Return the (x, y) coordinate for the center point of the cell that contains the specified text.  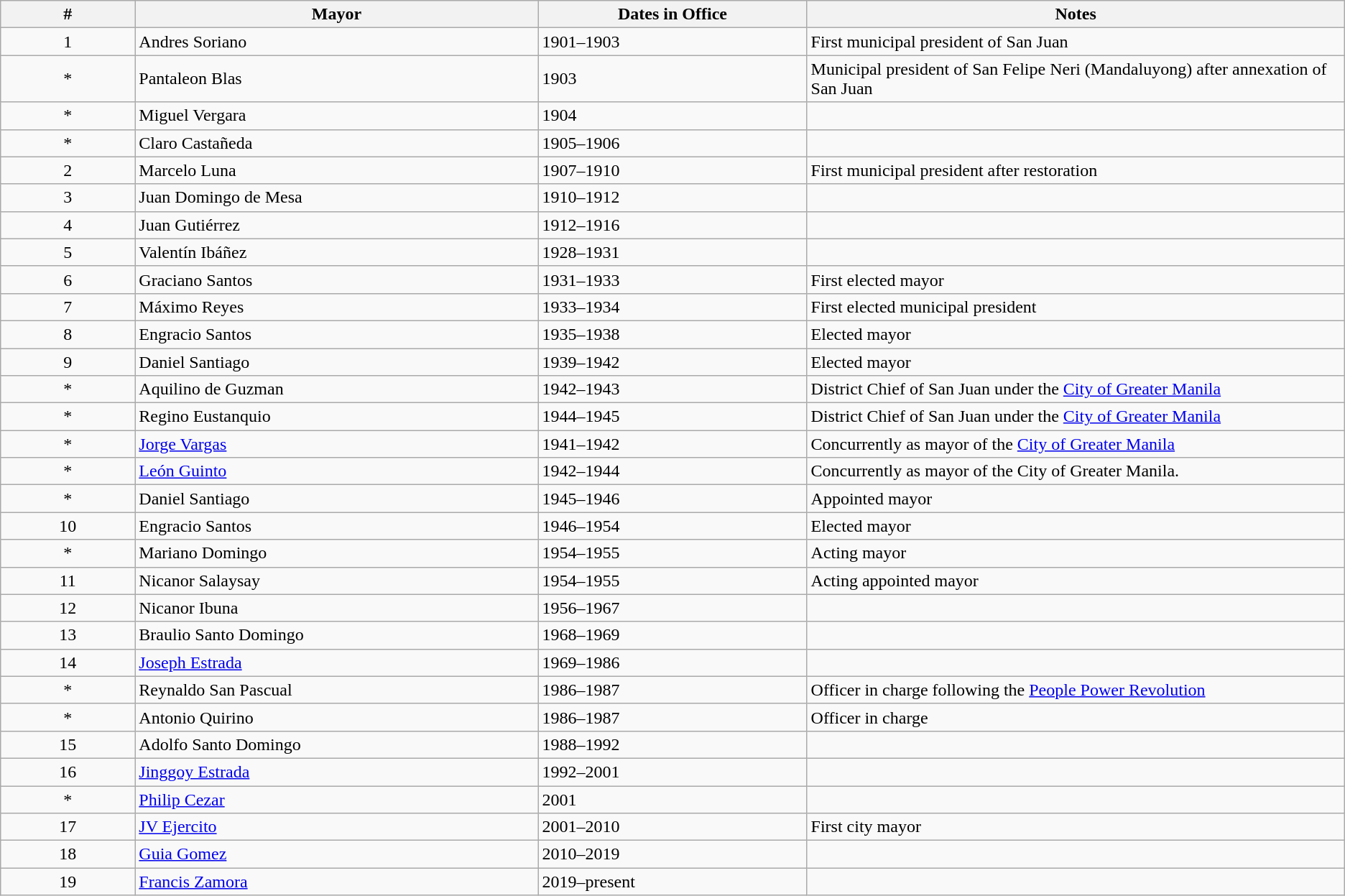
Acting mayor (1076, 553)
Acting appointed mayor (1076, 581)
2001 (672, 800)
Philip Cezar (336, 800)
1912–1916 (672, 225)
First city mayor (1076, 827)
1933–1934 (672, 307)
19 (68, 882)
10 (68, 526)
1942–1943 (672, 389)
2010–2019 (672, 854)
15 (68, 744)
2019–present (672, 882)
Marcelo Luna (336, 170)
Reynaldo San Pascual (336, 690)
1904 (672, 116)
León Guinto (336, 471)
14 (68, 662)
1928–1931 (672, 252)
Braulio Santo Domingo (336, 635)
1988–1992 (672, 744)
Concurrently as mayor of the City of Greater Manila. (1076, 471)
Regino Eustanquio (336, 417)
1 (68, 42)
5 (68, 252)
Joseph Estrada (336, 662)
Pantaleon Blas (336, 79)
First elected municipal president (1076, 307)
Aquilino de Guzman (336, 389)
1905–1906 (672, 143)
13 (68, 635)
Notes (1076, 14)
8 (68, 334)
1941–1942 (672, 444)
9 (68, 361)
1968–1969 (672, 635)
1939–1942 (672, 361)
Máximo Reyes (336, 307)
Graciano Santos (336, 280)
1942–1944 (672, 471)
JV Ejercito (336, 827)
Nicanor Ibuna (336, 608)
Dates in Office (672, 14)
6 (68, 280)
Valentín Ibáñez (336, 252)
1945–1946 (672, 499)
First municipal president of San Juan (1076, 42)
Claro Castañeda (336, 143)
1903 (672, 79)
# (68, 14)
First municipal president after restoration (1076, 170)
7 (68, 307)
Officer in charge (1076, 717)
1956–1967 (672, 608)
2001–2010 (672, 827)
2 (68, 170)
Miguel Vergara (336, 116)
1907–1910 (672, 170)
1901–1903 (672, 42)
1944–1945 (672, 417)
Officer in charge following the People Power Revolution (1076, 690)
Guia Gomez (336, 854)
Nicanor Salaysay (336, 581)
Juan Domingo de Mesa (336, 198)
1992–2001 (672, 772)
18 (68, 854)
Concurrently as mayor of the City of Greater Manila (1076, 444)
1931–1933 (672, 280)
1935–1938 (672, 334)
Jinggoy Estrada (336, 772)
Andres Soriano (336, 42)
Adolfo Santo Domingo (336, 744)
1969–1986 (672, 662)
Antonio Quirino (336, 717)
17 (68, 827)
Mayor (336, 14)
16 (68, 772)
1910–1912 (672, 198)
3 (68, 198)
First elected mayor (1076, 280)
12 (68, 608)
11 (68, 581)
1946–1954 (672, 526)
Juan Gutiérrez (336, 225)
Mariano Domingo (336, 553)
4 (68, 225)
Municipal president of San Felipe Neri (Mandaluyong) after annexation of San Juan (1076, 79)
Appointed mayor (1076, 499)
Jorge Vargas (336, 444)
Francis Zamora (336, 882)
